Capture the cell that displays the provided text and extract its [X, Y] central coordinate. 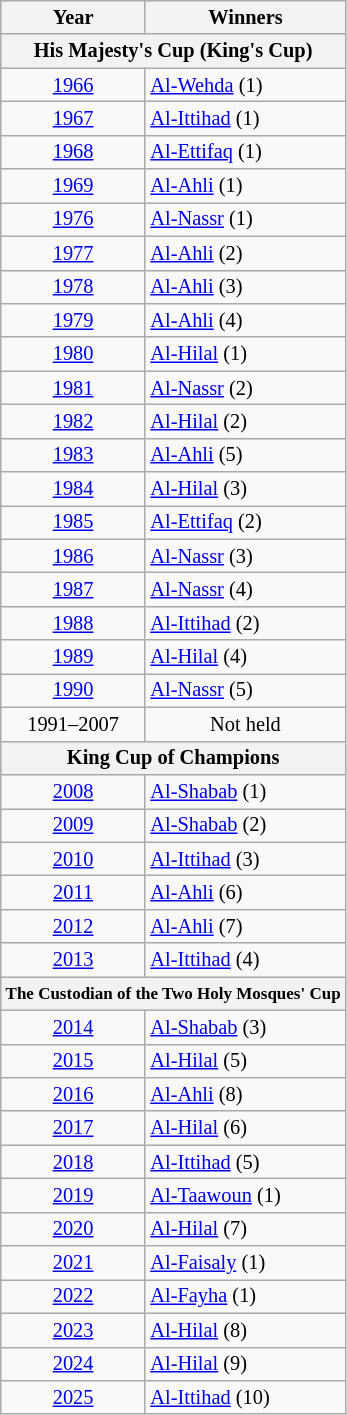
1983 [74, 455]
Al-Ittihad (10) [245, 1397]
Al-Taawoun (1) [245, 1195]
1968 [74, 152]
1988 [74, 623]
Al-Hilal (5) [245, 1061]
Al-Ahli (5) [245, 455]
Al-Shabab (1) [245, 791]
Al-Nassr (5) [245, 690]
Al-Nassr (3) [245, 556]
Al-Ittihad (5) [245, 1162]
1976 [74, 219]
2010 [74, 859]
Al-Faisaly (1) [245, 1263]
Al-Nassr (1) [245, 219]
Al-Ahli (7) [245, 926]
1984 [74, 489]
2018 [74, 1162]
2021 [74, 1263]
2012 [74, 926]
2011 [74, 892]
2022 [74, 1296]
Al-Ahli (1) [245, 186]
1990 [74, 690]
2019 [74, 1195]
1986 [74, 556]
1987 [74, 589]
2015 [74, 1061]
Al-Ahli (4) [245, 320]
1966 [74, 85]
Al-Ahli (3) [245, 287]
1967 [74, 118]
2014 [74, 1027]
Al-Ahli (2) [245, 253]
1982 [74, 421]
The Custodian of the Two Holy Mosques' Cup [174, 993]
Al-Ittihad (2) [245, 623]
2009 [74, 825]
Al-Ittihad (3) [245, 859]
Al-Ettifaq (1) [245, 152]
Al-Hilal (9) [245, 1364]
Al-Nassr (2) [245, 388]
2016 [74, 1094]
2013 [74, 960]
Al-Hilal (2) [245, 421]
Al-Hilal (4) [245, 657]
Winners [245, 17]
Al-Shabab (2) [245, 825]
Al-Hilal (1) [245, 354]
Al-Nassr (4) [245, 589]
His Majesty's Cup (King's Cup) [174, 51]
2008 [74, 791]
2017 [74, 1128]
Al-Hilal (8) [245, 1330]
Year [74, 17]
Al-Fayha (1) [245, 1296]
1978 [74, 287]
Al-Shabab (3) [245, 1027]
1991–2007 [74, 724]
2025 [74, 1397]
2020 [74, 1229]
King Cup of Champions [174, 758]
Al-Ahli (6) [245, 892]
Al-Ittihad (4) [245, 960]
1989 [74, 657]
2024 [74, 1364]
Not held [245, 724]
1979 [74, 320]
Al-Hilal (3) [245, 489]
1977 [74, 253]
1981 [74, 388]
Al-Ittihad (1) [245, 118]
Al-Ettifaq (2) [245, 522]
Al-Hilal (7) [245, 1229]
1985 [74, 522]
Al-Hilal (6) [245, 1128]
Al-Wehda (1) [245, 85]
Al-Ahli (8) [245, 1094]
1969 [74, 186]
2023 [74, 1330]
1980 [74, 354]
